Extract the [x, y] coordinate from the center of the cell holding the provided text.  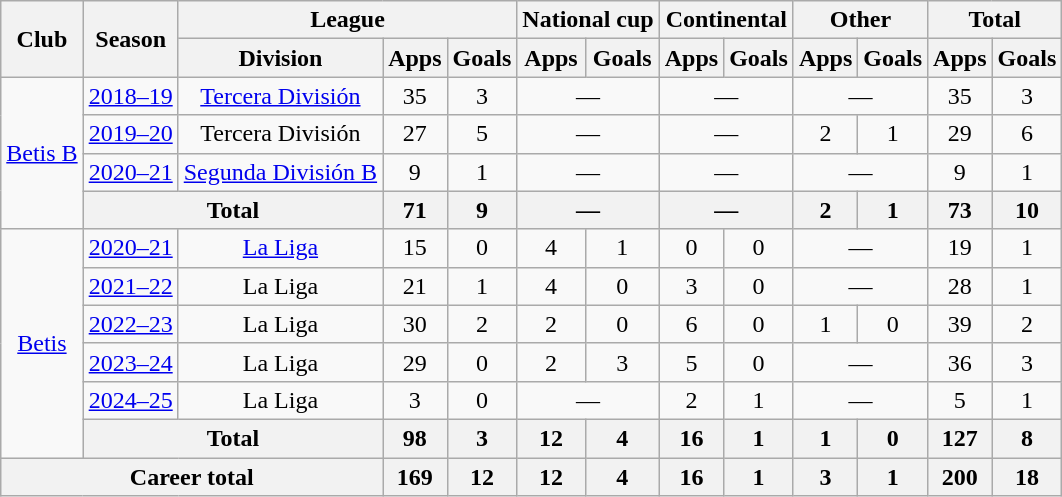
Career total [192, 477]
200 [960, 477]
18 [1027, 477]
36 [960, 362]
Segunda División B [280, 172]
73 [960, 210]
71 [415, 210]
27 [415, 134]
2024–25 [130, 400]
10 [1027, 210]
2019–20 [130, 134]
2018–19 [130, 96]
30 [415, 324]
15 [415, 248]
169 [415, 477]
21 [415, 286]
98 [415, 438]
Other [860, 20]
Club [42, 39]
National cup [588, 20]
19 [960, 248]
2021–22 [130, 286]
Betis B [42, 153]
2023–24 [130, 362]
Continental [726, 20]
Division [280, 58]
127 [960, 438]
8 [1027, 438]
Season [130, 39]
Betis [42, 343]
39 [960, 324]
2022–23 [130, 324]
League [348, 20]
28 [960, 286]
